Extract the (X, Y) coordinate from the center of the cell holding the provided text.  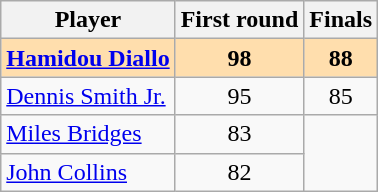
85 (341, 96)
98 (240, 58)
88 (341, 58)
Dennis Smith Jr. (88, 96)
Hamidou Diallo (88, 58)
95 (240, 96)
82 (240, 172)
John Collins (88, 172)
Miles Bridges (88, 134)
83 (240, 134)
First round (240, 20)
Player (88, 20)
Finals (341, 20)
